Identify which cell holds the provided text, then report its [X, Y] central coordinate. 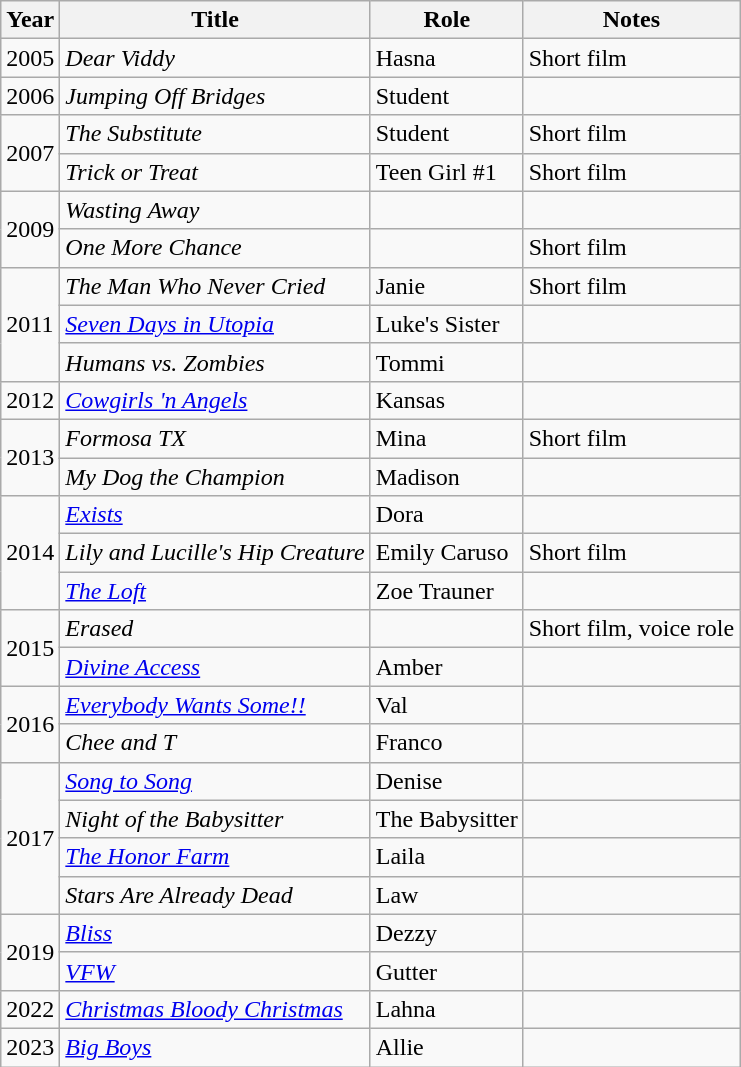
Val [446, 705]
2019 [30, 952]
Year [30, 20]
2023 [30, 1047]
2005 [30, 58]
2011 [30, 324]
The Man Who Never Cried [215, 286]
Denise [446, 781]
Amber [446, 667]
Chee and T [215, 743]
2009 [30, 229]
2006 [30, 96]
2022 [30, 1009]
My Dog the Champion [215, 477]
Exists [215, 515]
Humans vs. Zombies [215, 362]
Luke's Sister [446, 324]
Everybody Wants Some!! [215, 705]
Tommi [446, 362]
2007 [30, 153]
Zoe Trauner [446, 591]
One More Chance [215, 248]
Big Boys [215, 1047]
Allie [446, 1047]
2015 [30, 648]
Christmas Bloody Christmas [215, 1009]
The Substitute [215, 134]
Seven Days in Utopia [215, 324]
Mina [446, 438]
2014 [30, 553]
Role [446, 20]
Madison [446, 477]
Title [215, 20]
Hasna [446, 58]
The Honor Farm [215, 857]
Janie [446, 286]
Trick or Treat [215, 172]
Wasting Away [215, 210]
Teen Girl #1 [446, 172]
Kansas [446, 400]
The Babysitter [446, 819]
2013 [30, 457]
Dear Viddy [215, 58]
Gutter [446, 971]
2017 [30, 838]
Cowgirls 'n Angels [215, 400]
Law [446, 895]
Divine Access [215, 667]
Dezzy [446, 933]
Song to Song [215, 781]
Short film, voice role [631, 629]
Erased [215, 629]
Laila [446, 857]
Notes [631, 20]
The Loft [215, 591]
Stars Are Already Dead [215, 895]
Dora [446, 515]
Franco [446, 743]
Lily and Lucille's Hip Creature [215, 553]
2016 [30, 724]
VFW [215, 971]
Lahna [446, 1009]
Night of the Babysitter [215, 819]
Formosa TX [215, 438]
Bliss [215, 933]
Jumping Off Bridges [215, 96]
2012 [30, 400]
Emily Caruso [446, 553]
